Search for the cell housing the specified text and yield its (X, Y) center coordinate. 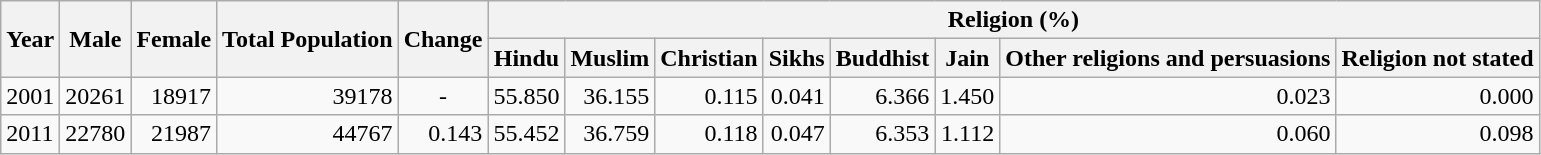
0.047 (796, 134)
6.353 (882, 134)
- (443, 96)
0.060 (1168, 134)
Buddhist (882, 58)
2011 (30, 134)
Religion (%) (1014, 20)
0.118 (709, 134)
44767 (308, 134)
1.450 (968, 96)
2001 (30, 96)
Year (30, 39)
55.452 (526, 134)
Change (443, 39)
0.041 (796, 96)
Total Population (308, 39)
0.000 (1438, 96)
Sikhs (796, 58)
0.023 (1168, 96)
Jain (968, 58)
Male (96, 39)
36.759 (610, 134)
21987 (174, 134)
18917 (174, 96)
0.143 (443, 134)
Other religions and persuasions (1168, 58)
39178 (308, 96)
36.155 (610, 96)
0.115 (709, 96)
22780 (96, 134)
20261 (96, 96)
0.098 (1438, 134)
Female (174, 39)
6.366 (882, 96)
Muslim (610, 58)
Religion not stated (1438, 58)
Hindu (526, 58)
Christian (709, 58)
1.112 (968, 134)
55.850 (526, 96)
